Output the (X, Y) coordinate of the center of the cell containing the given text.  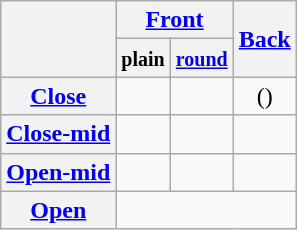
Back (264, 39)
Close-mid (58, 134)
() (264, 96)
Close (58, 96)
plain (143, 58)
Open (58, 210)
round (202, 58)
Front (174, 20)
Open-mid (58, 172)
